Identify which cell holds the provided text, then report its (x, y) central coordinate. 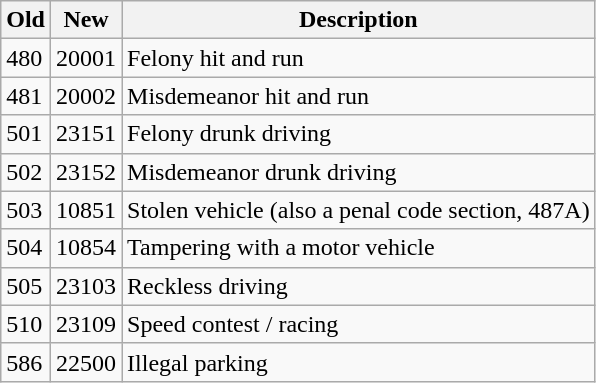
501 (26, 134)
503 (26, 210)
23151 (86, 134)
Tampering with a motor vehicle (359, 248)
23109 (86, 324)
20001 (86, 58)
Felony drunk driving (359, 134)
23152 (86, 172)
23103 (86, 286)
New (86, 20)
Stolen vehicle (also a penal code section, 487A) (359, 210)
505 (26, 286)
504 (26, 248)
Reckless driving (359, 286)
20002 (86, 96)
Old (26, 20)
Illegal parking (359, 362)
Description (359, 20)
Misdemeanor hit and run (359, 96)
481 (26, 96)
Felony hit and run (359, 58)
22500 (86, 362)
10854 (86, 248)
502 (26, 172)
Misdemeanor drunk driving (359, 172)
510 (26, 324)
586 (26, 362)
10851 (86, 210)
Speed contest / racing (359, 324)
480 (26, 58)
